Provide the (X, Y) coordinate of the cell's center where the given text is located.  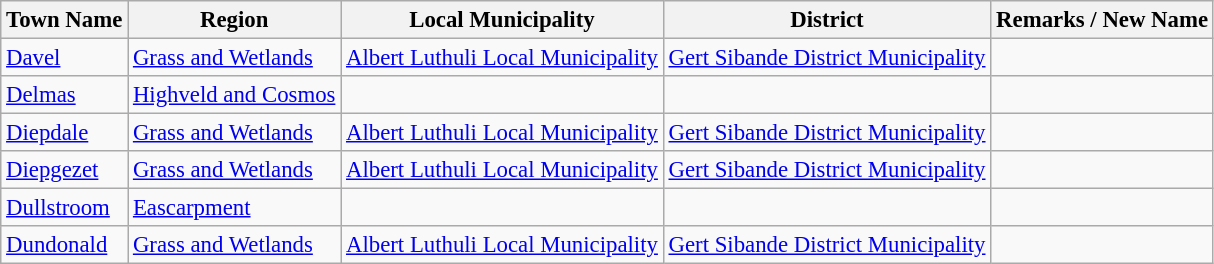
Remarks / New Name (1102, 20)
Diepdale (64, 133)
Eascarpment (234, 208)
Diepgezet (64, 170)
Delmas (64, 95)
District (827, 20)
Town Name (64, 20)
Region (234, 20)
Dullstroom (64, 208)
Dundonald (64, 245)
Local Municipality (502, 20)
Davel (64, 58)
Highveld and Cosmos (234, 95)
